Provide the (X, Y) coordinate of the cell's center where the given text is located.  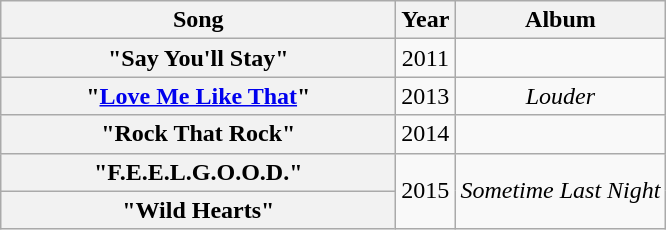
2015 (426, 191)
Sometime Last Night (560, 191)
"Love Me Like That" (198, 96)
Louder (560, 96)
Album (560, 20)
2013 (426, 96)
Year (426, 20)
"Wild Hearts" (198, 210)
"Say You'll Stay" (198, 58)
"F.E.E.L.G.O.O.D." (198, 172)
2011 (426, 58)
2014 (426, 134)
Song (198, 20)
"Rock That Rock" (198, 134)
